Detect which cell encompasses the target text, then output its [X, Y] center coordinate. 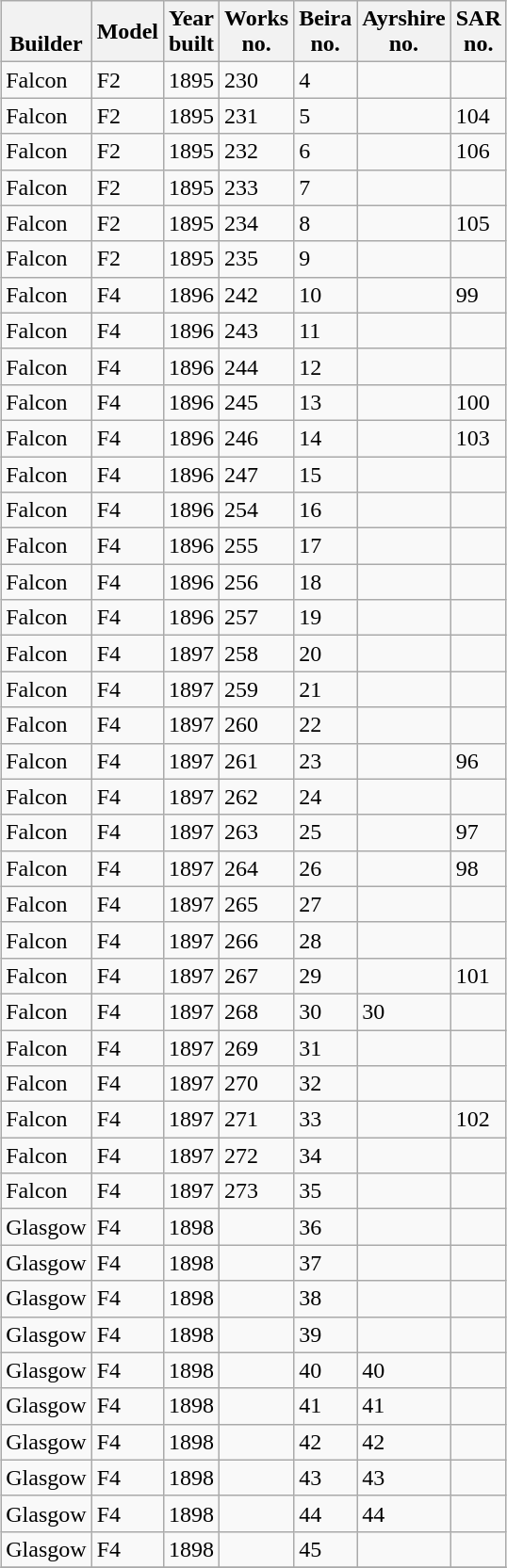
106 [479, 152]
265 [256, 904]
102 [479, 1120]
19 [326, 618]
105 [479, 223]
17 [326, 546]
261 [256, 761]
254 [256, 510]
15 [326, 474]
259 [256, 689]
16 [326, 510]
99 [479, 295]
6 [326, 152]
SARno. [479, 32]
28 [326, 940]
245 [256, 402]
262 [256, 797]
34 [326, 1156]
271 [256, 1120]
255 [256, 546]
103 [479, 438]
27 [326, 904]
45 [326, 1549]
39 [326, 1334]
4 [326, 80]
8 [326, 223]
243 [256, 331]
24 [326, 797]
25 [326, 832]
Ayrshireno. [403, 32]
242 [256, 295]
13 [326, 402]
230 [256, 80]
269 [256, 1048]
101 [479, 976]
266 [256, 940]
234 [256, 223]
20 [326, 654]
33 [326, 1120]
5 [326, 116]
258 [256, 654]
23 [326, 761]
231 [256, 116]
21 [326, 689]
98 [479, 868]
Beirano. [326, 32]
22 [326, 725]
264 [256, 868]
11 [326, 331]
96 [479, 761]
272 [256, 1156]
31 [326, 1048]
273 [256, 1191]
32 [326, 1084]
12 [326, 366]
97 [479, 832]
Model [127, 32]
38 [326, 1299]
260 [256, 725]
270 [256, 1084]
26 [326, 868]
7 [326, 187]
235 [256, 259]
263 [256, 832]
233 [256, 187]
Yearbuilt [190, 32]
37 [326, 1263]
36 [326, 1227]
267 [256, 976]
100 [479, 402]
104 [479, 116]
10 [326, 295]
268 [256, 1011]
18 [326, 582]
29 [326, 976]
35 [326, 1191]
14 [326, 438]
Builder [46, 32]
256 [256, 582]
9 [326, 259]
246 [256, 438]
232 [256, 152]
247 [256, 474]
Worksno. [256, 32]
257 [256, 618]
244 [256, 366]
